Pinpoint the cell where the given text exists, returning its (x, y) midpoint coordinate. 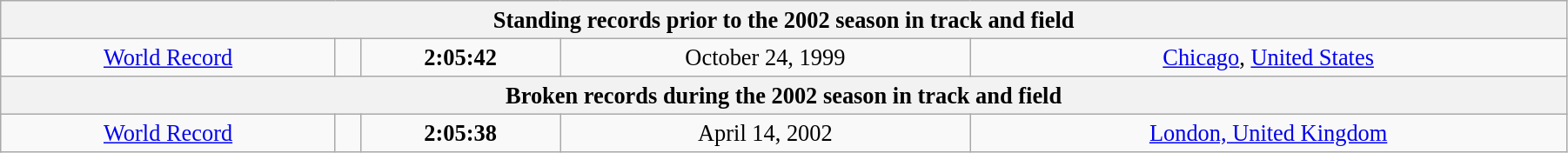
2:05:38 (460, 133)
Chicago, United States (1269, 57)
2:05:42 (460, 57)
October 24, 1999 (766, 57)
Broken records during the 2002 season in track and field (784, 95)
Standing records prior to the 2002 season in track and field (784, 19)
London, United Kingdom (1269, 133)
April 14, 2002 (766, 133)
